Pinpoint the cell where the given text exists, returning its (X, Y) midpoint coordinate. 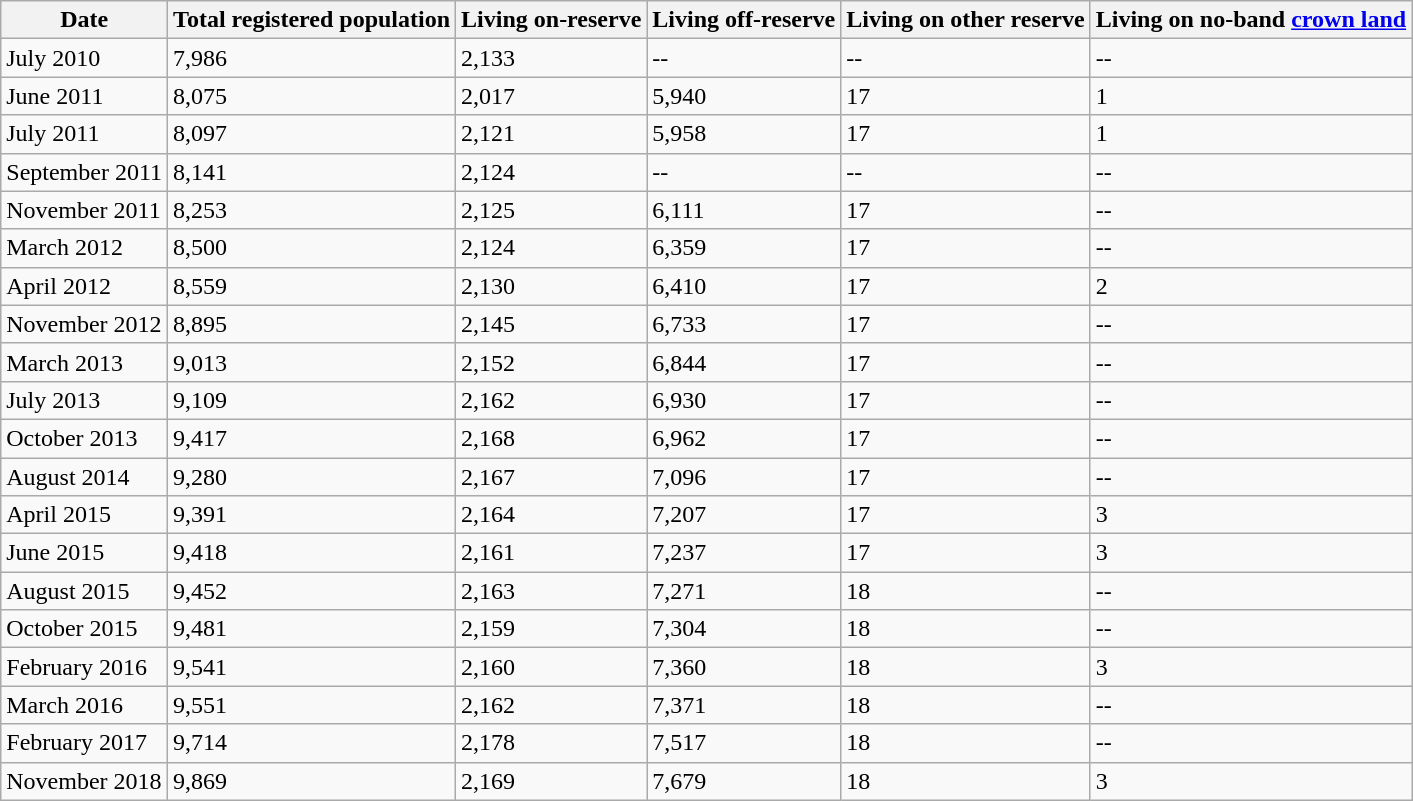
7,986 (312, 58)
6,410 (744, 286)
2,133 (552, 58)
Living on no-band crown land (1250, 20)
8,141 (312, 172)
9,541 (312, 667)
Living on other reserve (966, 20)
7,237 (744, 553)
7,271 (744, 591)
2,125 (552, 210)
7,207 (744, 515)
9,013 (312, 362)
2,017 (552, 96)
6,930 (744, 400)
8,559 (312, 286)
2,163 (552, 591)
5,958 (744, 134)
7,096 (744, 477)
August 2015 (84, 591)
9,869 (312, 781)
Date (84, 20)
2,121 (552, 134)
October 2015 (84, 629)
July 2013 (84, 400)
April 2012 (84, 286)
2,169 (552, 781)
July 2010 (84, 58)
Living on-reserve (552, 20)
August 2014 (84, 477)
7,517 (744, 743)
9,280 (312, 477)
March 2013 (84, 362)
November 2012 (84, 324)
5,940 (744, 96)
2,160 (552, 667)
8,500 (312, 248)
9,481 (312, 629)
October 2013 (84, 438)
July 2011 (84, 134)
November 2011 (84, 210)
8,075 (312, 96)
2,152 (552, 362)
2,178 (552, 743)
7,371 (744, 705)
9,417 (312, 438)
2,164 (552, 515)
2,130 (552, 286)
2,145 (552, 324)
June 2011 (84, 96)
February 2017 (84, 743)
8,253 (312, 210)
June 2015 (84, 553)
6,962 (744, 438)
9,551 (312, 705)
2,167 (552, 477)
Total registered population (312, 20)
February 2016 (84, 667)
9,452 (312, 591)
7,304 (744, 629)
2,161 (552, 553)
November 2018 (84, 781)
6,844 (744, 362)
September 2011 (84, 172)
9,714 (312, 743)
7,360 (744, 667)
6,733 (744, 324)
9,391 (312, 515)
8,097 (312, 134)
March 2012 (84, 248)
9,418 (312, 553)
7,679 (744, 781)
8,895 (312, 324)
March 2016 (84, 705)
6,359 (744, 248)
2,168 (552, 438)
Living off-reserve (744, 20)
2 (1250, 286)
6,111 (744, 210)
April 2015 (84, 515)
9,109 (312, 400)
2,159 (552, 629)
